For the text-containing cell, return its midpoint in (X, Y) coordinate format. 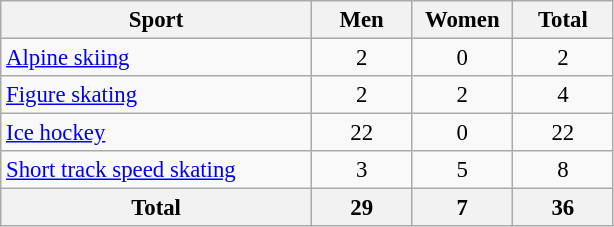
8 (564, 170)
Figure skating (156, 95)
4 (564, 95)
Sport (156, 20)
3 (362, 170)
Alpine skiing (156, 58)
5 (462, 170)
Short track speed skating (156, 170)
7 (462, 208)
Women (462, 20)
Men (362, 20)
29 (362, 208)
36 (564, 208)
Ice hockey (156, 133)
